For the text-containing cell, return its midpoint in (X, Y) coordinate format. 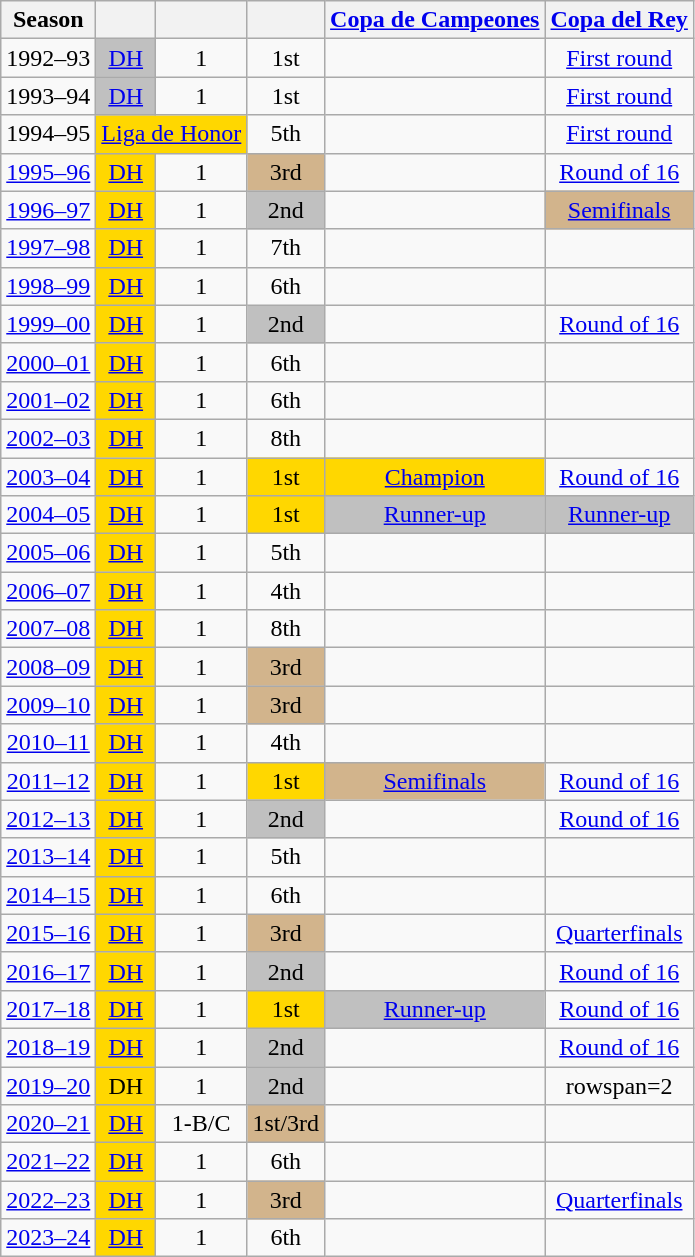
2014–15 (48, 895)
2007–08 (48, 629)
2011–12 (48, 781)
1996–97 (48, 210)
1998–99 (48, 286)
1992–93 (48, 58)
2012–13 (48, 819)
1997–98 (48, 248)
2023–24 (48, 1238)
Champion (435, 477)
7th (286, 248)
2015–16 (48, 933)
2013–14 (48, 857)
1995–96 (48, 172)
rowspan=2 (619, 1085)
1-B/C (202, 1124)
2006–07 (48, 591)
2008–09 (48, 667)
2002–03 (48, 438)
Copa del Rey (619, 20)
1999–00 (48, 324)
1st/3rd (286, 1124)
2003–04 (48, 477)
2010–11 (48, 743)
2005–06 (48, 553)
Copa de Campeones (435, 20)
2018–19 (48, 1047)
2000–01 (48, 362)
2019–20 (48, 1085)
Liga de Honor (172, 134)
2016–17 (48, 971)
2017–18 (48, 1009)
2001–02 (48, 400)
2020–21 (48, 1124)
Season (48, 20)
2021–22 (48, 1162)
1994–95 (48, 134)
1993–94 (48, 96)
2022–23 (48, 1200)
2004–05 (48, 515)
2009–10 (48, 705)
